Return (X, Y) of the center of cell containing provided text 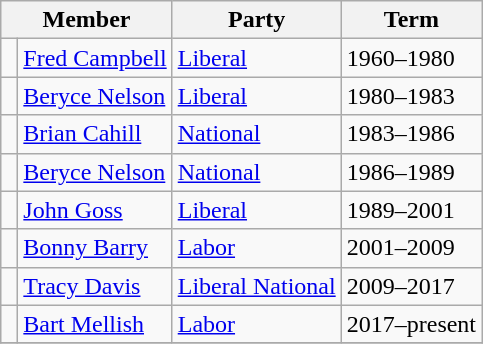
1986–1989 (411, 172)
Term (411, 20)
2017–present (411, 324)
Liberal National (256, 286)
Member (86, 20)
Bonny Barry (95, 248)
Party (256, 20)
1989–2001 (411, 210)
John Goss (95, 210)
Brian Cahill (95, 134)
Fred Campbell (95, 58)
1960–1980 (411, 58)
Bart Mellish (95, 324)
2009–2017 (411, 286)
Tracy Davis (95, 286)
1980–1983 (411, 96)
2001–2009 (411, 248)
1983–1986 (411, 134)
